Extract the [X, Y] coordinate from the center of the cell holding the provided text.  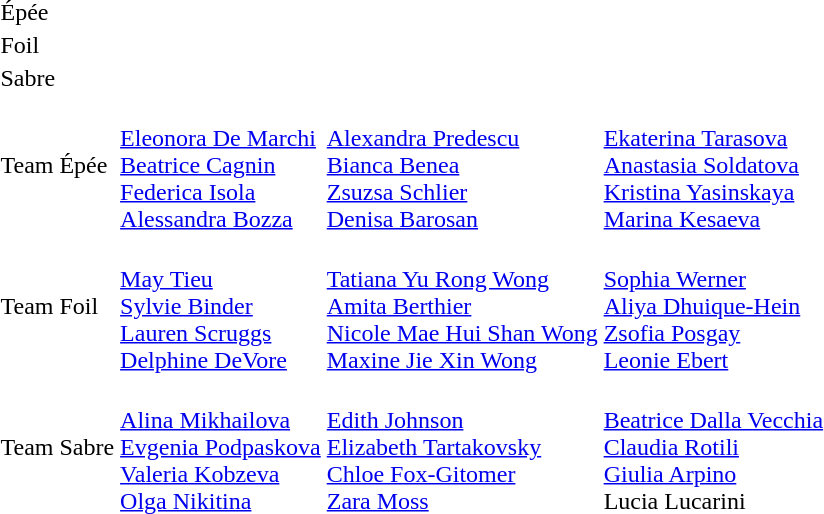
May TieuSylvie BinderLauren ScruggsDelphine DeVore [221, 306]
Eleonora De MarchiBeatrice CagninFederica IsolaAlessandra Bozza [221, 165]
Sophia WernerAliya Dhuique-HeinZsofia PosgayLeonie Ebert [713, 306]
Alexandra PredescuBianca BeneaZsuzsa SchlierDenisa Barosan [462, 165]
Ekaterina TarasovaAnastasia SoldatovaKristina YasinskayaMarina Kesaeva [713, 165]
Tatiana Yu Rong WongAmita BerthierNicole Mae Hui Shan WongMaxine Jie Xin Wong [462, 306]
